Return the (X, Y) coordinate for the center point of the cell that contains the specified text.  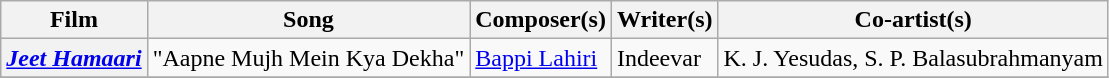
Song (308, 20)
Co-artist(s) (913, 20)
Film (74, 20)
K. J. Yesudas, S. P. Balasubrahmanyam (913, 58)
Composer(s) (541, 20)
Writer(s) (664, 20)
Jeet Hamaari (74, 58)
Bappi Lahiri (541, 58)
"Aapne Mujh Mein Kya Dekha" (308, 58)
Indeevar (664, 58)
